Return the (X, Y) coordinate for the center point of the cell that contains the specified text.  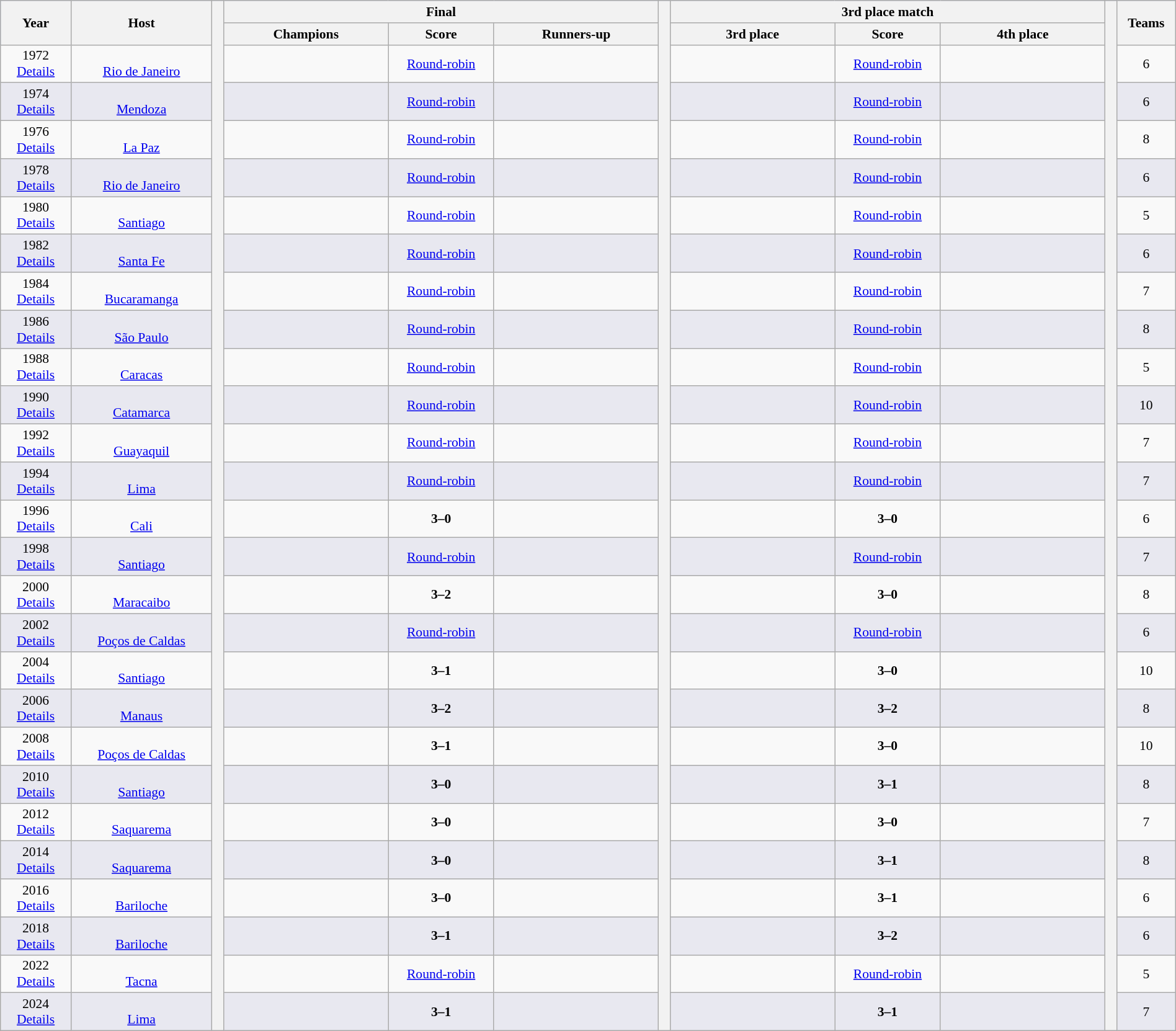
2000Details (36, 594)
2012Details (36, 823)
3rd place (753, 34)
Catamarca (141, 406)
Runners-up (576, 34)
1976Details (36, 140)
2014Details (36, 860)
Final (442, 12)
Year (36, 22)
Mendoza (141, 102)
2006Details (36, 708)
Cali (141, 519)
La Paz (141, 140)
Tacna (141, 974)
Host (141, 22)
1992Details (36, 443)
2016Details (36, 898)
3rd place match (888, 12)
1988Details (36, 367)
1984Details (36, 292)
1998Details (36, 557)
1990Details (36, 406)
2022Details (36, 974)
Caracas (141, 367)
Santa Fe (141, 253)
Manaus (141, 708)
2010Details (36, 784)
1978Details (36, 177)
Bucaramanga (141, 292)
2018Details (36, 935)
Maracaibo (141, 594)
1974Details (36, 102)
1986Details (36, 329)
2008Details (36, 747)
4th place (1022, 34)
1972Details (36, 63)
Champions (306, 34)
Teams (1146, 22)
Guayaquil (141, 443)
2002Details (36, 633)
1980Details (36, 216)
São Paulo (141, 329)
2024Details (36, 1012)
1994Details (36, 481)
1982Details (36, 253)
2004Details (36, 670)
1996Details (36, 519)
